Detect which cell encompasses the target text, then output its (X, Y) center coordinate. 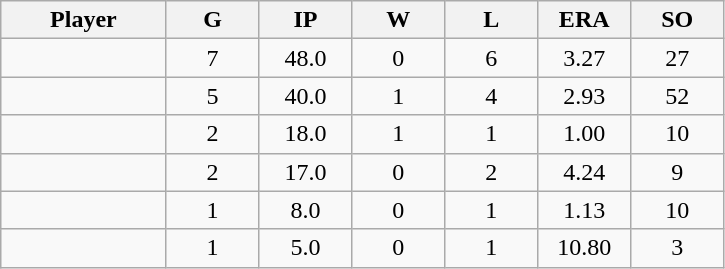
3 (678, 248)
9 (678, 172)
Player (84, 20)
48.0 (306, 58)
IP (306, 20)
17.0 (306, 172)
10.80 (584, 248)
6 (492, 58)
1.00 (584, 134)
5 (212, 96)
18.0 (306, 134)
4.24 (584, 172)
ERA (584, 20)
1.13 (584, 210)
27 (678, 58)
W (398, 20)
7 (212, 58)
3.27 (584, 58)
8.0 (306, 210)
L (492, 20)
G (212, 20)
52 (678, 96)
2.93 (584, 96)
4 (492, 96)
SO (678, 20)
40.0 (306, 96)
5.0 (306, 248)
